Output the [x, y] coordinate of the center of the cell containing the given text.  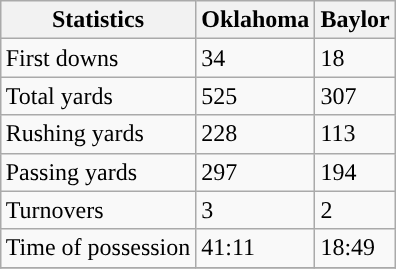
34 [256, 58]
First downs [98, 58]
Oklahoma [256, 20]
Rushing yards [98, 134]
113 [355, 134]
Statistics [98, 20]
Time of possession [98, 248]
Passing yards [98, 172]
228 [256, 134]
18 [355, 58]
Turnovers [98, 210]
3 [256, 210]
297 [256, 172]
41:11 [256, 248]
Baylor [355, 20]
Total yards [98, 96]
307 [355, 96]
525 [256, 96]
18:49 [355, 248]
2 [355, 210]
194 [355, 172]
